Scan for the cell matching the given text and deliver its (X, Y) coordinate at center. 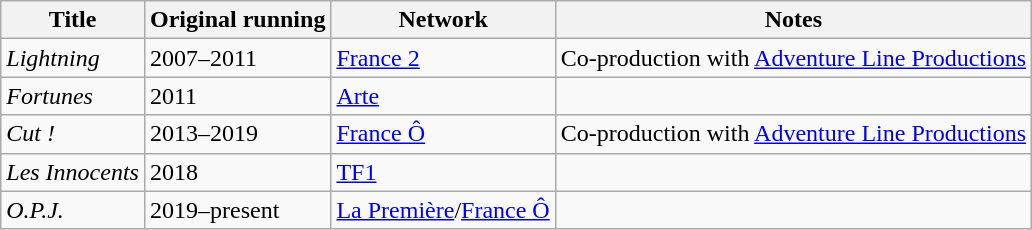
Notes (793, 20)
Fortunes (73, 96)
2013–2019 (237, 134)
Cut ! (73, 134)
La Première/France Ô (443, 210)
Title (73, 20)
Network (443, 20)
O.P.J. (73, 210)
France Ô (443, 134)
France 2 (443, 58)
2019–present (237, 210)
Lightning (73, 58)
Arte (443, 96)
2007–2011 (237, 58)
Original running (237, 20)
TF1 (443, 172)
Les Innocents (73, 172)
2018 (237, 172)
2011 (237, 96)
